Determine the (X, Y) coordinate at the center of the cell enclosing the given text.  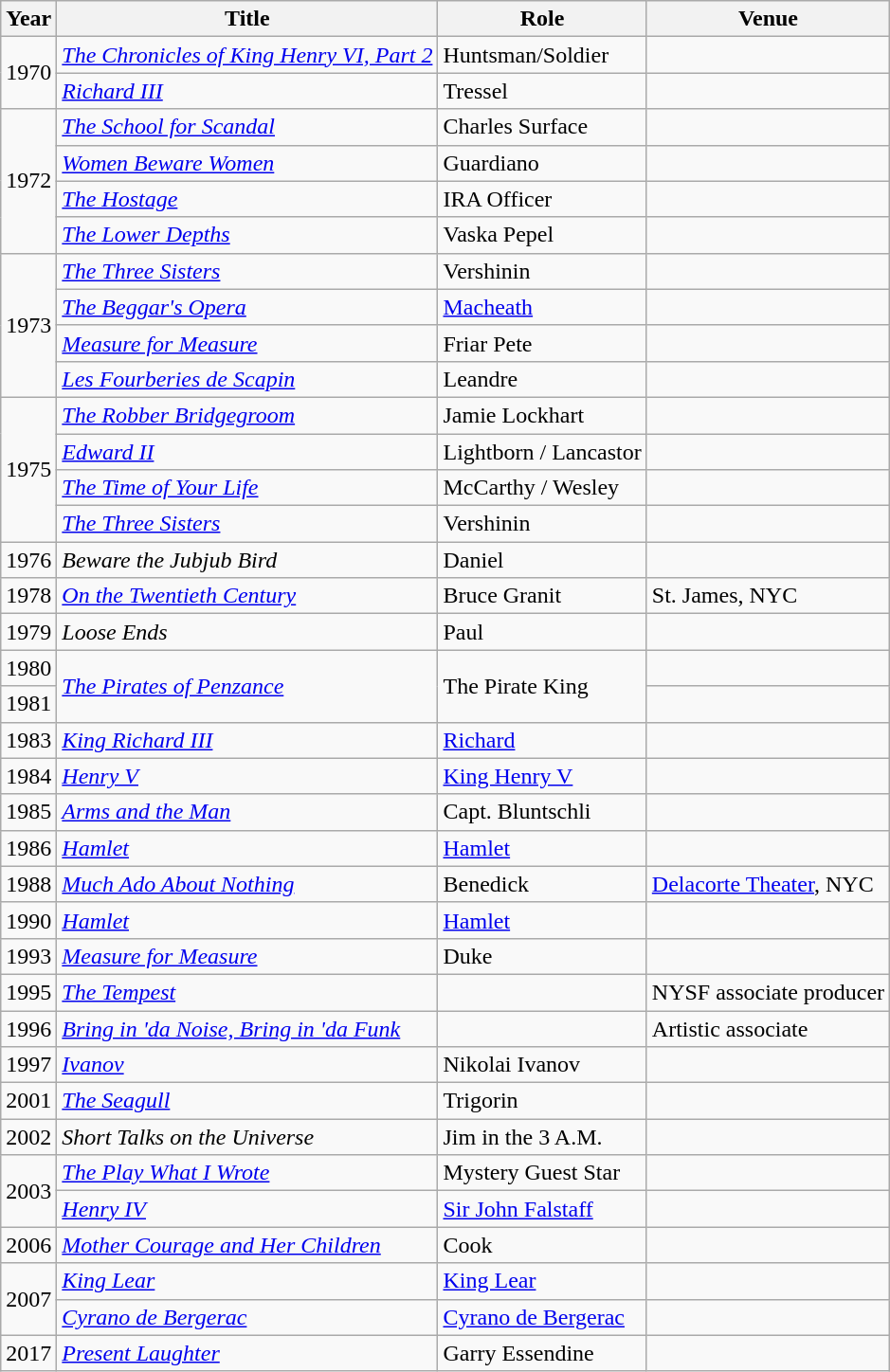
Short Talks on the Universe (247, 1137)
2002 (28, 1137)
Guardiano (542, 163)
The Time of Your Life (247, 488)
Duke (542, 956)
The Tempest (247, 992)
Richard (542, 740)
Daniel (542, 560)
Title (247, 19)
The Play What I Wrote (247, 1173)
Charles Surface (542, 127)
2001 (28, 1101)
Present Laughter (247, 1353)
1985 (28, 812)
Year (28, 19)
Mother Courage and Her Children (247, 1245)
1984 (28, 776)
Bring in 'da Noise, Bring in 'da Funk (247, 1028)
Edward II (247, 452)
Capt. Bluntschli (542, 812)
Beware the Jubjub Bird (247, 560)
1990 (28, 920)
1993 (28, 956)
2006 (28, 1245)
Vaska Pepel (542, 235)
The Hostage (247, 199)
1978 (28, 596)
Cook (542, 1245)
The School for Scandal (247, 127)
Richard III (247, 91)
1981 (28, 704)
The Pirate King (542, 686)
Mystery Guest Star (542, 1173)
2007 (28, 1299)
2003 (28, 1191)
The Lower Depths (247, 235)
1986 (28, 848)
1996 (28, 1028)
Jamie Lockhart (542, 415)
NYSF associate producer (768, 992)
1970 (28, 73)
1979 (28, 632)
Paul (542, 632)
Friar Pete (542, 343)
The Robber Bridgegroom (247, 415)
IRA Officer (542, 199)
1988 (28, 884)
Garry Essendine (542, 1353)
Jim in the 3 A.M. (542, 1137)
The Pirates of Penzance (247, 686)
1972 (28, 181)
Delacorte Theater, NYC (768, 884)
The Seagull (247, 1101)
King Henry V (542, 776)
Sir John Falstaff (542, 1209)
Women Beware Women (247, 163)
Henry IV (247, 1209)
Les Fourberies de Scapin (247, 379)
Macheath (542, 307)
Much Ado About Nothing (247, 884)
1973 (28, 325)
The Chronicles of King Henry VI, Part 2 (247, 55)
Henry V (247, 776)
1997 (28, 1065)
Arms and the Man (247, 812)
Benedick (542, 884)
Trigorin (542, 1101)
St. James, NYC (768, 596)
Tressel (542, 91)
Role (542, 19)
King Richard III (247, 740)
1976 (28, 560)
On the Twentieth Century (247, 596)
1980 (28, 668)
2017 (28, 1353)
Huntsman/Soldier (542, 55)
McCarthy / Wesley (542, 488)
Nikolai Ivanov (542, 1065)
Leandre (542, 379)
Ivanov (247, 1065)
1983 (28, 740)
Venue (768, 19)
1995 (28, 992)
1975 (28, 469)
The Beggar's Opera (247, 307)
Bruce Granit (542, 596)
Loose Ends (247, 632)
Artistic associate (768, 1028)
Lightborn / Lancastor (542, 452)
